Locate the cell with the specified text and output its [X, Y] center coordinate. 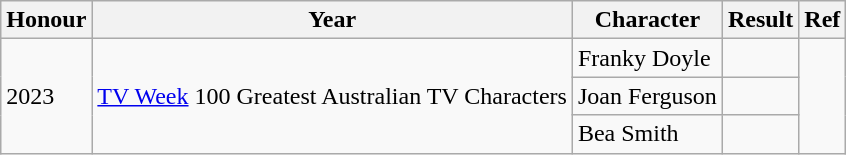
2023 [46, 96]
Honour [46, 20]
Character [647, 20]
Ref [822, 20]
Bea Smith [647, 134]
Joan Ferguson [647, 96]
Franky Doyle [647, 58]
Result [760, 20]
TV Week 100 Greatest Australian TV Characters [332, 96]
Year [332, 20]
